Return the (x, y) coordinate for the center point of the cell that contains the specified text.  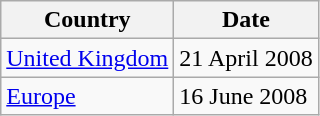
Country (88, 20)
16 June 2008 (246, 96)
21 April 2008 (246, 58)
Europe (88, 96)
United Kingdom (88, 58)
Date (246, 20)
